Return [X, Y] of the center of cell containing provided text 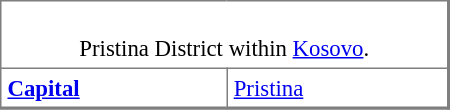
Pristina District within Kosovo. [225, 34]
Pristina [338, 88]
Capital [114, 88]
